Scan for the cell matching the given text and deliver its (x, y) coordinate at center. 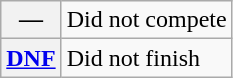
Did not finish (146, 58)
— (31, 20)
Did not compete (146, 20)
DNF (31, 58)
